From the cell containing the given text, extract its center point as (x, y) coordinate. 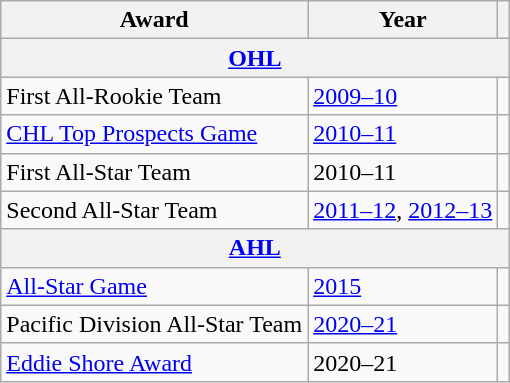
2011–12, 2012–13 (403, 210)
Award (154, 20)
First All-Star Team (154, 172)
OHL (255, 58)
First All-Rookie Team (154, 96)
AHL (255, 248)
2015 (403, 286)
Pacific Division All-Star Team (154, 324)
All-Star Game (154, 286)
Year (403, 20)
CHL Top Prospects Game (154, 134)
2009–10 (403, 96)
Eddie Shore Award (154, 362)
Second All-Star Team (154, 210)
